Scan for the cell matching the given text and deliver its (x, y) coordinate at center. 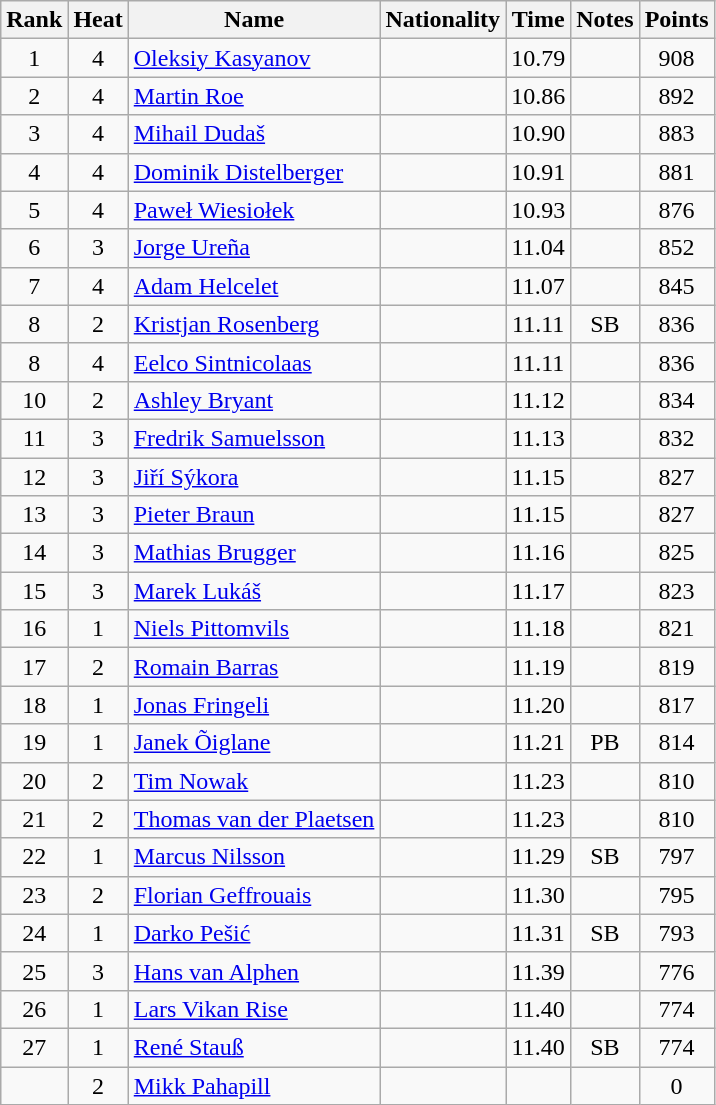
825 (676, 553)
11.07 (538, 286)
7 (34, 286)
10.93 (538, 210)
13 (34, 515)
6 (34, 248)
Lars Vikan Rise (254, 1009)
852 (676, 248)
27 (34, 1047)
795 (676, 895)
819 (676, 667)
11.12 (538, 400)
Tim Nowak (254, 781)
Points (676, 20)
11.39 (538, 971)
10.91 (538, 172)
Name (254, 20)
10.90 (538, 134)
11.31 (538, 933)
Mikk Pahapill (254, 1085)
Jonas Fringeli (254, 705)
881 (676, 172)
11.04 (538, 248)
845 (676, 286)
11.17 (538, 591)
Fredrik Samuelsson (254, 438)
Hans van Alphen (254, 971)
Thomas van der Plaetsen (254, 819)
14 (34, 553)
11.30 (538, 895)
Romain Barras (254, 667)
23 (34, 895)
834 (676, 400)
Oleksiy Kasyanov (254, 58)
Martin Roe (254, 96)
883 (676, 134)
René Stauß (254, 1047)
Mathias Brugger (254, 553)
19 (34, 743)
Dominik Distelberger (254, 172)
Pieter Braun (254, 515)
Jiří Sýkora (254, 477)
Janek Õiglane (254, 743)
892 (676, 96)
Niels Pittomvils (254, 629)
Darko Pešić (254, 933)
11.18 (538, 629)
11.19 (538, 667)
793 (676, 933)
26 (34, 1009)
Rank (34, 20)
Florian Geffrouais (254, 895)
10.79 (538, 58)
823 (676, 591)
11 (34, 438)
908 (676, 58)
11.20 (538, 705)
0 (676, 1085)
Nationality (443, 20)
832 (676, 438)
22 (34, 857)
Notes (605, 20)
Mihail Dudaš (254, 134)
20 (34, 781)
Ashley Bryant (254, 400)
10.86 (538, 96)
Kristjan Rosenberg (254, 324)
25 (34, 971)
Marek Lukáš (254, 591)
24 (34, 933)
876 (676, 210)
821 (676, 629)
17 (34, 667)
814 (676, 743)
776 (676, 971)
11.13 (538, 438)
Heat (98, 20)
21 (34, 819)
PB (605, 743)
10 (34, 400)
Marcus Nilsson (254, 857)
Adam Helcelet (254, 286)
Paweł Wiesiołek (254, 210)
Eelco Sintnicolaas (254, 362)
15 (34, 591)
Time (538, 20)
18 (34, 705)
817 (676, 705)
797 (676, 857)
16 (34, 629)
12 (34, 477)
Jorge Ureña (254, 248)
5 (34, 210)
11.16 (538, 553)
11.29 (538, 857)
11.21 (538, 743)
